Scan for the cell matching the given text and deliver its [X, Y] coordinate at center. 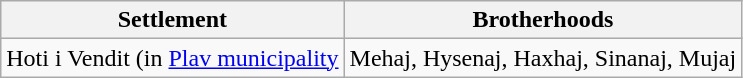
Settlement [172, 20]
Brotherhoods [543, 20]
Hoti i Vendit (in Plav municipality [172, 58]
Mehaj, Hysenaj, Haxhaj, Sinanaj, Mujaj [543, 58]
